For the text-containing cell, return its midpoint in (X, Y) coordinate format. 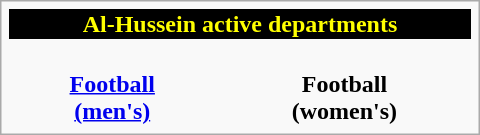
Football(men's) (112, 84)
Al-Hussein active departments (240, 24)
Football(women's) (344, 84)
